From the cell containing the given text, extract its center point as (x, y) coordinate. 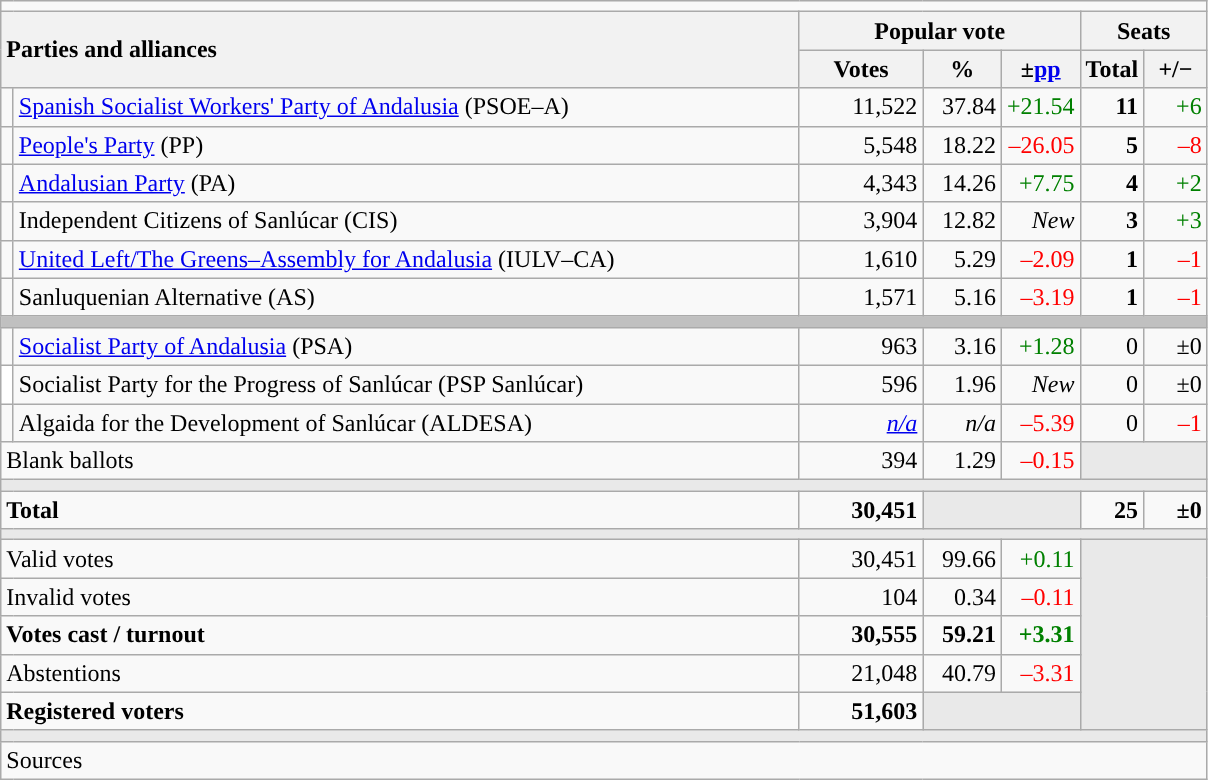
–5.39 (1040, 423)
21,048 (861, 673)
–0.15 (1040, 461)
+6 (1176, 107)
Sanluquenian Alternative (AS) (406, 297)
Registered voters (400, 711)
1,610 (861, 259)
1.29 (962, 461)
394 (861, 461)
–26.05 (1040, 145)
5 (1112, 145)
Independent Citizens of Sanlúcar (CIS) (406, 221)
Parties and alliances (400, 50)
–2.09 (1040, 259)
Votes cast / turnout (400, 635)
Abstentions (400, 673)
–3.19 (1040, 297)
Algaida for the Development of Sanlúcar (ALDESA) (406, 423)
25 (1112, 510)
Seats (1144, 31)
3,904 (861, 221)
18.22 (962, 145)
United Left/The Greens–Assembly for Andalusia (IULV–CA) (406, 259)
+0.11 (1040, 559)
5.29 (962, 259)
People's Party (PP) (406, 145)
11 (1112, 107)
±pp (1040, 69)
+3.31 (1040, 635)
4,343 (861, 183)
596 (861, 384)
Valid votes (400, 559)
3.16 (962, 346)
Votes (861, 69)
963 (861, 346)
+3 (1176, 221)
+1.28 (1040, 346)
–0.11 (1040, 597)
Spanish Socialist Workers' Party of Andalusia (PSOE–A) (406, 107)
Blank ballots (400, 461)
14.26 (962, 183)
+21.54 (1040, 107)
1,571 (861, 297)
–8 (1176, 145)
12.82 (962, 221)
+7.75 (1040, 183)
Socialist Party of Andalusia (PSA) (406, 346)
% (962, 69)
51,603 (861, 711)
–3.31 (1040, 673)
+/− (1176, 69)
Socialist Party for the Progress of Sanlúcar (PSP Sanlúcar) (406, 384)
Invalid votes (400, 597)
37.84 (962, 107)
40.79 (962, 673)
4 (1112, 183)
Popular vote (940, 31)
Andalusian Party (PA) (406, 183)
5,548 (861, 145)
59.21 (962, 635)
0.34 (962, 597)
11,522 (861, 107)
+2 (1176, 183)
5.16 (962, 297)
3 (1112, 221)
1.96 (962, 384)
30,555 (861, 635)
Sources (604, 760)
104 (861, 597)
99.66 (962, 559)
